Extract the (X, Y) coordinate from the center of the cell holding the provided text.  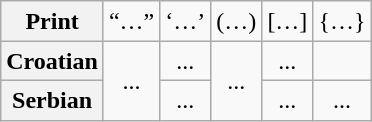
{…} (342, 21)
Serbian (52, 100)
Croatian (52, 61)
[…] (288, 21)
“…” (131, 21)
(…) (236, 21)
Print (52, 21)
‘…’ (186, 21)
